Provide the [X, Y] coordinate of the cell's center where the given text is located.  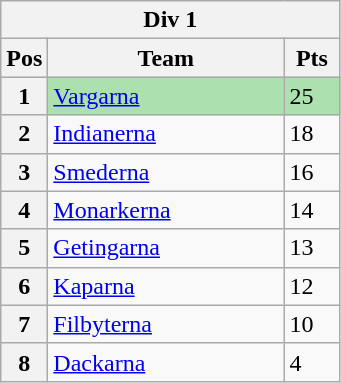
16 [312, 172]
6 [24, 286]
7 [24, 324]
1 [24, 96]
Smederna [166, 172]
Kaparna [166, 286]
Filbyterna [166, 324]
3 [24, 172]
8 [24, 362]
10 [312, 324]
12 [312, 286]
Team [166, 58]
Dackarna [166, 362]
Monarkerna [166, 210]
25 [312, 96]
Getingarna [166, 248]
Pos [24, 58]
Div 1 [170, 20]
Pts [312, 58]
18 [312, 134]
5 [24, 248]
13 [312, 248]
2 [24, 134]
Indianerna [166, 134]
Vargarna [166, 96]
14 [312, 210]
